Provide the (x, y) coordinate of the cell's center where the given text is located.  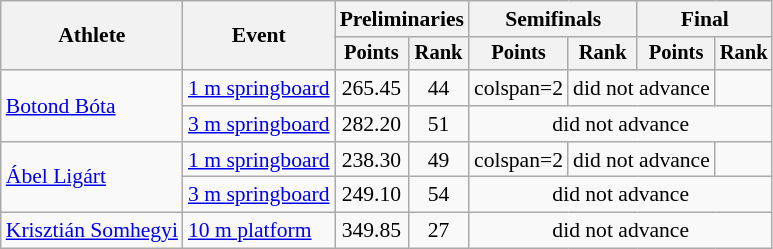
Krisztián Somhegyi (92, 231)
51 (438, 124)
10 m platform (259, 231)
Athlete (92, 36)
54 (438, 195)
282.20 (372, 124)
Ábel Ligárt (92, 178)
Botond Bóta (92, 106)
Semifinals (553, 19)
Preliminaries (402, 19)
44 (438, 88)
238.30 (372, 160)
265.45 (372, 88)
27 (438, 231)
349.85 (372, 231)
49 (438, 160)
249.10 (372, 195)
Final (704, 19)
Event (259, 36)
